From the cell containing the given text, extract its center point as [X, Y] coordinate. 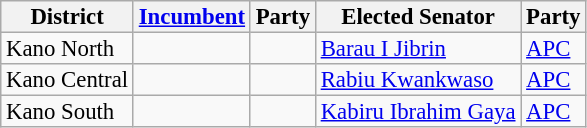
District [68, 17]
Barau I Jibrin [418, 49]
Incumbent [192, 17]
Kano North [68, 49]
Rabiu Kwankwaso [418, 80]
Elected Senator [418, 17]
Kabiru Ibrahim Gaya [418, 112]
Kano Central [68, 80]
Kano South [68, 112]
